Identify which cell holds the provided text, then report its [x, y] central coordinate. 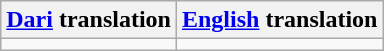
Dari translation [89, 20]
English translation [279, 20]
